Identify which cell holds the provided text, then report its [X, Y] central coordinate. 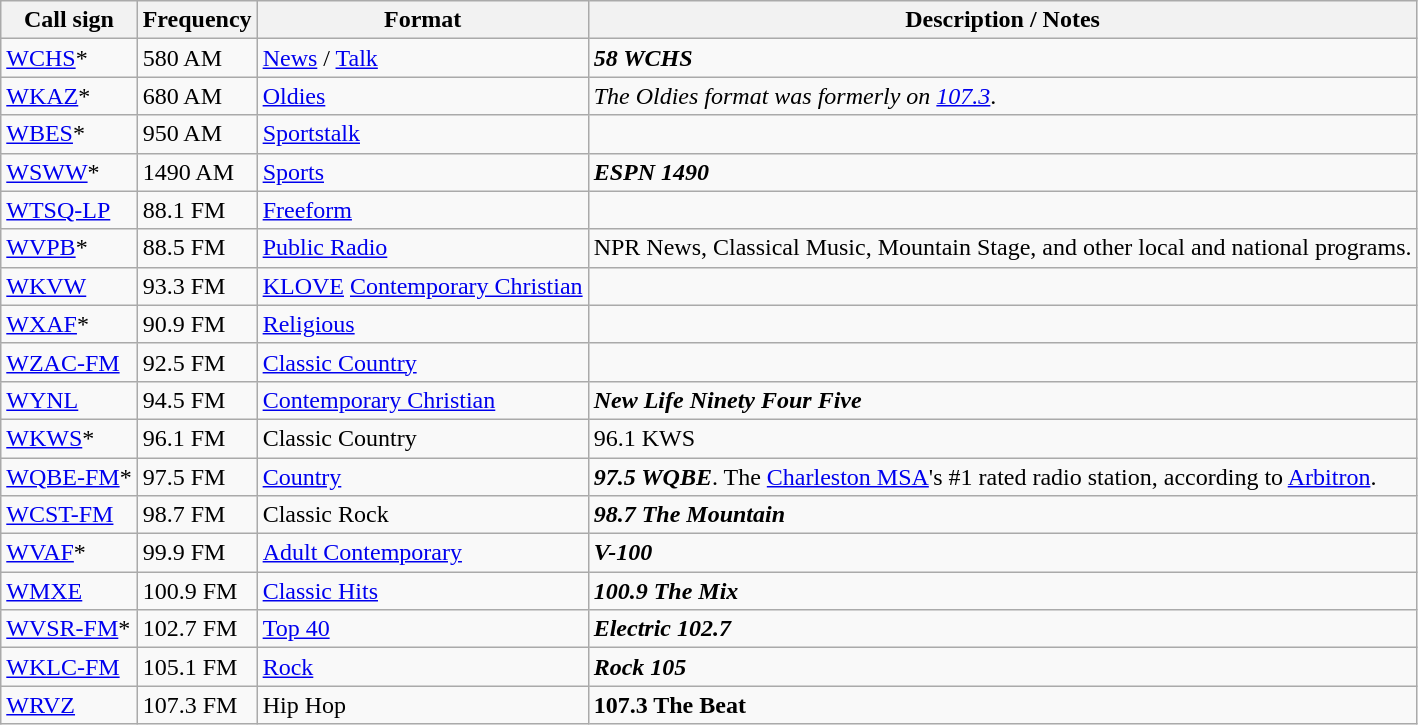
WVAF* [69, 553]
WZAC-FM [69, 362]
Sportstalk [422, 134]
Contemporary Christian [422, 400]
Rock [422, 667]
WSWW* [69, 172]
93.3 FM [197, 286]
Frequency [197, 20]
98.7 The Mountain [1002, 515]
New Life Ninety Four Five [1002, 400]
950 AM [197, 134]
News / Talk [422, 58]
WCHS* [69, 58]
Adult Contemporary [422, 553]
WKWS* [69, 438]
680 AM [197, 96]
Rock 105 [1002, 667]
90.9 FM [197, 324]
Call sign [69, 20]
Top 40 [422, 629]
WCST-FM [69, 515]
Format [422, 20]
102.7 FM [197, 629]
100.9 FM [197, 591]
V-100 [1002, 553]
ESPN 1490 [1002, 172]
96.1 KWS [1002, 438]
Public Radio [422, 248]
Religious [422, 324]
WYNL [69, 400]
Description / Notes [1002, 20]
WXAF* [69, 324]
Electric 102.7 [1002, 629]
WKVW [69, 286]
58 WCHS [1002, 58]
Classic Rock [422, 515]
Freeform [422, 210]
The Oldies format was formerly on 107.3. [1002, 96]
WVSR-FM* [69, 629]
WKLC-FM [69, 667]
98.7 FM [197, 515]
KLOVE Contemporary Christian [422, 286]
Hip Hop [422, 705]
WKAZ* [69, 96]
NPR News, Classical Music, Mountain Stage, and other local and national programs. [1002, 248]
99.9 FM [197, 553]
88.5 FM [197, 248]
Sports [422, 172]
92.5 FM [197, 362]
WBES* [69, 134]
105.1 FM [197, 667]
100.9 The Mix [1002, 591]
WTSQ-LP [69, 210]
Oldies [422, 96]
107.3 The Beat [1002, 705]
96.1 FM [197, 438]
Country [422, 477]
Classic Hits [422, 591]
94.5 FM [197, 400]
580 AM [197, 58]
107.3 FM [197, 705]
97.5 WQBE. The Charleston MSA's #1 rated radio station, according to Arbitron. [1002, 477]
WQBE-FM* [69, 477]
WVPB* [69, 248]
WRVZ [69, 705]
97.5 FM [197, 477]
1490 AM [197, 172]
88.1 FM [197, 210]
WMXE [69, 591]
